Search for the cell housing the specified text and yield its [x, y] center coordinate. 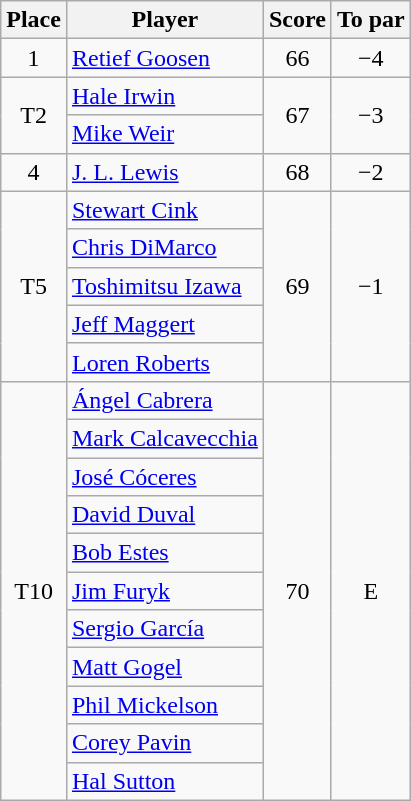
Chris DiMarco [164, 248]
T10 [34, 590]
−3 [370, 115]
1 [34, 58]
Sergio García [164, 629]
66 [297, 58]
67 [297, 115]
Player [164, 20]
Corey Pavin [164, 743]
David Duval [164, 515]
Score [297, 20]
Ángel Cabrera [164, 400]
T5 [34, 286]
J. L. Lewis [164, 172]
José Cóceres [164, 477]
Mark Calcavecchia [164, 438]
−1 [370, 286]
Phil Mickelson [164, 705]
To par [370, 20]
Hale Irwin [164, 96]
Loren Roberts [164, 362]
70 [297, 590]
68 [297, 172]
69 [297, 286]
Hal Sutton [164, 781]
Jeff Maggert [164, 324]
E [370, 590]
Bob Estes [164, 553]
4 [34, 172]
Place [34, 20]
Matt Gogel [164, 667]
Stewart Cink [164, 210]
Retief Goosen [164, 58]
T2 [34, 115]
Jim Furyk [164, 591]
Toshimitsu Izawa [164, 286]
−2 [370, 172]
Mike Weir [164, 134]
−4 [370, 58]
